Return the (x, y) coordinate for the center point of the cell that contains the specified text.  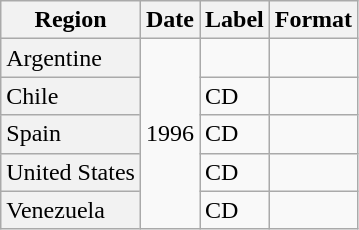
United States (71, 172)
Venezuela (71, 210)
1996 (170, 134)
Spain (71, 134)
Region (71, 20)
Format (313, 20)
Chile (71, 96)
Argentine (71, 58)
Date (170, 20)
Label (235, 20)
